Detect which cell encompasses the target text, then output its [X, Y] center coordinate. 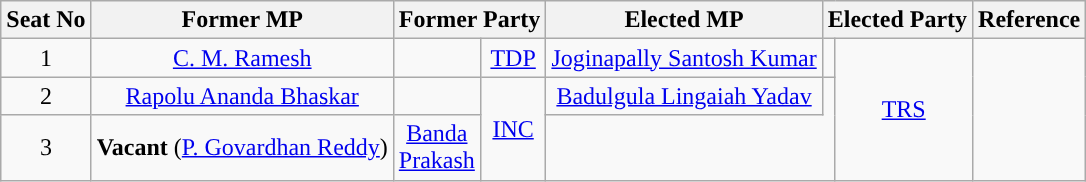
Elected Party [897, 20]
Vacant (P. Govardhan Reddy) [242, 148]
Badulgula Lingaiah Yadav [684, 96]
Banda Prakash [436, 148]
1 [46, 58]
Rapolu Ananda Bhaskar [242, 96]
TRS [904, 110]
INC [513, 128]
Seat No [46, 20]
2 [46, 96]
Former Party [470, 20]
Former MP [242, 20]
C. M. Ramesh [242, 58]
3 [46, 148]
TDP [513, 58]
Elected MP [684, 20]
Reference [1030, 20]
Joginapally Santosh Kumar [684, 58]
